Search for the cell housing the specified text and yield its (x, y) center coordinate. 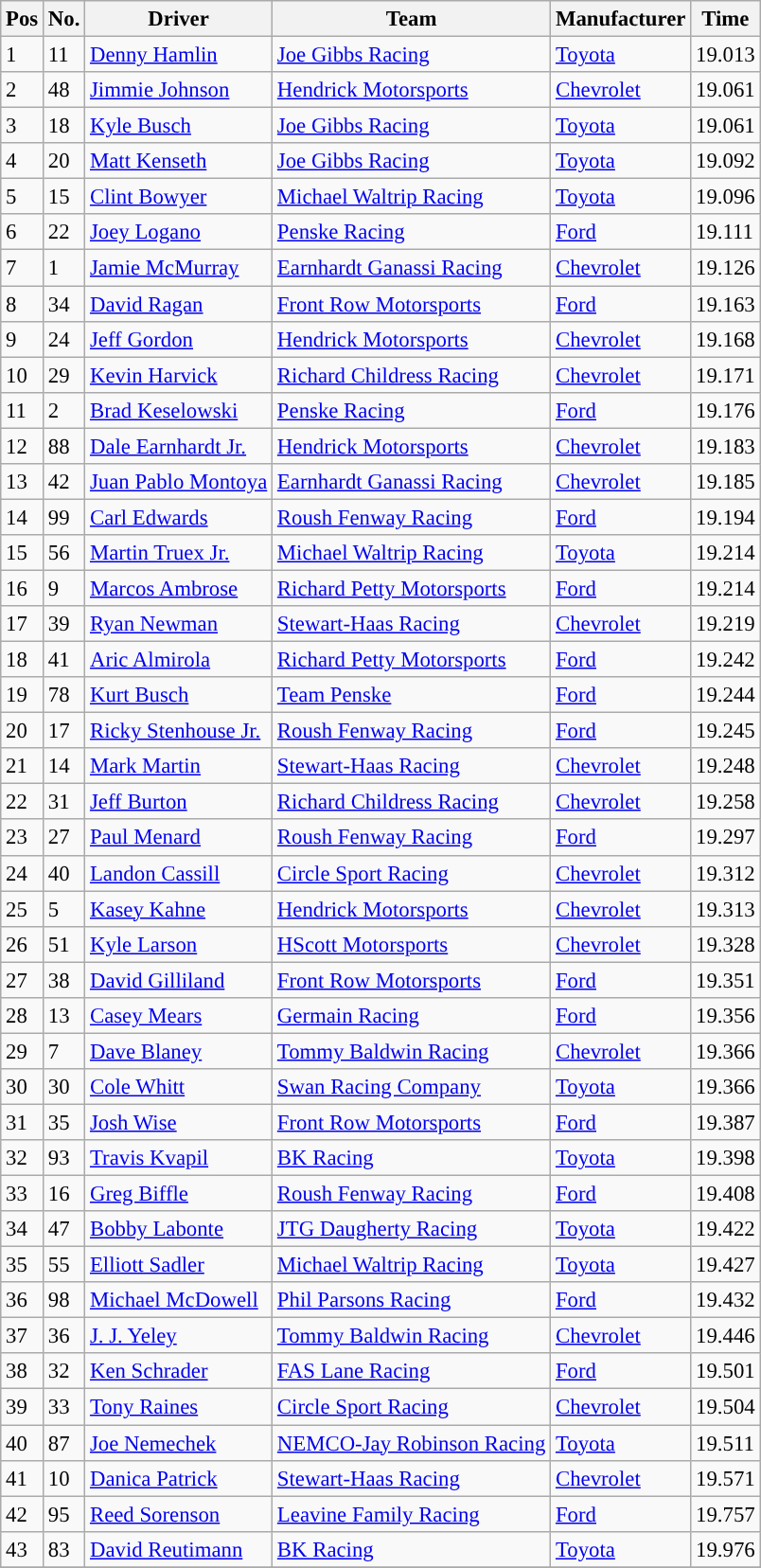
Ken Schrader (179, 1372)
19.432 (725, 1300)
19.398 (725, 1158)
Swan Racing Company (412, 1087)
Josh Wise (179, 1122)
19.176 (725, 410)
Michael McDowell (179, 1300)
Jamie McMurray (179, 268)
19.571 (725, 1478)
Leavine Family Racing (412, 1514)
Phil Parsons Racing (412, 1300)
19.244 (725, 695)
37 (23, 1336)
NEMCO-Jay Robinson Racing (412, 1443)
Driver (179, 19)
88 (64, 446)
19.163 (725, 304)
19.219 (725, 624)
JTG Daugherty Racing (412, 1229)
J. J. Yeley (179, 1336)
Landon Cassill (179, 873)
Matt Kenseth (179, 161)
Aric Almirola (179, 660)
Ricky Stenhouse Jr. (179, 731)
Team Penske (412, 695)
Reed Sorenson (179, 1514)
Kyle Busch (179, 126)
8 (23, 304)
Kurt Busch (179, 695)
55 (64, 1265)
19.248 (725, 766)
4 (23, 161)
43 (23, 1549)
19.013 (725, 55)
26 (23, 944)
Juan Pablo Montoya (179, 482)
51 (64, 944)
Denny Hamlin (179, 55)
95 (64, 1514)
19.126 (725, 268)
19.356 (725, 1016)
Jimmie Johnson (179, 90)
Brad Keselowski (179, 410)
19.328 (725, 944)
93 (64, 1158)
Martin Truex Jr. (179, 553)
98 (64, 1300)
78 (64, 695)
Elliott Sadler (179, 1265)
Clint Bowyer (179, 197)
19.168 (725, 339)
Greg Biffle (179, 1194)
19.757 (725, 1514)
David Gilliland (179, 980)
Cole Whitt (179, 1087)
19.185 (725, 482)
19.422 (725, 1229)
47 (64, 1229)
Casey Mears (179, 1016)
David Ragan (179, 304)
Ryan Newman (179, 624)
Bobby Labonte (179, 1229)
19.242 (725, 660)
19.183 (725, 446)
25 (23, 909)
Germain Racing (412, 1016)
FAS Lane Racing (412, 1372)
99 (64, 517)
Kasey Kahne (179, 909)
19.511 (725, 1443)
Travis Kvapil (179, 1158)
Dave Blaney (179, 1051)
Team (412, 19)
19.427 (725, 1265)
Paul Menard (179, 838)
19.258 (725, 802)
Manufacturer (621, 19)
Joey Logano (179, 232)
19.408 (725, 1194)
David Reutimann (179, 1549)
3 (23, 126)
23 (23, 838)
12 (23, 446)
19.313 (725, 909)
56 (64, 553)
19.245 (725, 731)
19.976 (725, 1549)
19.111 (725, 232)
Kevin Harvick (179, 375)
Marcos Ambrose (179, 588)
19.387 (725, 1122)
19 (23, 695)
Tony Raines (179, 1407)
19.171 (725, 375)
19.501 (725, 1372)
21 (23, 766)
87 (64, 1443)
Joe Nemechek (179, 1443)
Kyle Larson (179, 944)
Time (725, 19)
Mark Martin (179, 766)
Jeff Burton (179, 802)
Pos (23, 19)
19.446 (725, 1336)
No. (64, 19)
Danica Patrick (179, 1478)
19.194 (725, 517)
28 (23, 1016)
19.504 (725, 1407)
19.297 (725, 838)
Dale Earnhardt Jr. (179, 446)
83 (64, 1549)
6 (23, 232)
HScott Motorsports (412, 944)
19.312 (725, 873)
Jeff Gordon (179, 339)
Carl Edwards (179, 517)
19.092 (725, 161)
19.096 (725, 197)
19.351 (725, 980)
48 (64, 90)
